From the cell containing the given text, extract its center point as [X, Y] coordinate. 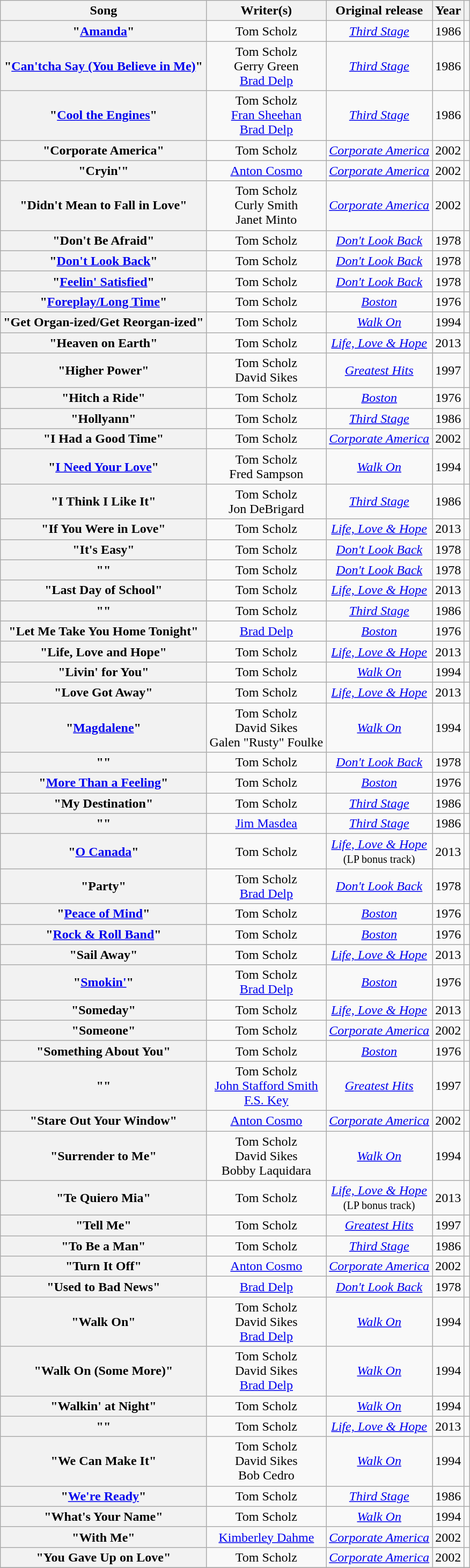
Tom ScholzGerry GreenBrad Delp [266, 66]
"Don't Look Back" [104, 261]
"I Think I Like It" [104, 501]
"Can'tcha Say (You Believe in Me)" [104, 66]
"Higher Power" [104, 370]
Jim Masdea [266, 824]
"Love Got Away" [104, 692]
"O Canada" [104, 851]
"Party" [104, 886]
"Te Quiero Mia" [104, 1198]
Tom ScholzDavid SikesBob Cedro [266, 1461]
Tom ScholzJohn Stafford SmithF.S. Key [266, 1086]
Tom ScholzFred Sampson [266, 467]
"Foreplay/Long Time" [104, 302]
"Feelin' Satisfied" [104, 281]
"Something About You" [104, 1051]
"I Need Your Love" [104, 467]
"You Gave Up on Love" [104, 1557]
"Cryin'" [104, 171]
Writer(s) [266, 11]
Tom ScholzFran SheehanBrad Delp [266, 115]
"Sail Away" [104, 955]
"Livin' for You" [104, 672]
"Turn It Off" [104, 1266]
"Cool the Engines" [104, 115]
"More Than a Feeling" [104, 783]
"Used to Bad News" [104, 1287]
Tom ScholzDavid Sikes [266, 370]
"Let Me Take You Home Tonight" [104, 631]
"Get Organ-ized/Get Reorgan-ized" [104, 322]
"Surrender to Me" [104, 1156]
"To Be a Man" [104, 1246]
"Magdalene" [104, 728]
"Someone" [104, 1030]
Song [104, 11]
"Walk On (Some More)" [104, 1371]
"With Me" [104, 1537]
Tom ScholzDavid SikesBobby Laquidara [266, 1156]
"Stare Out Your Window" [104, 1120]
"If You Were in Love" [104, 529]
Tom ScholzJon DeBrigard [266, 501]
"Corporate America" [104, 150]
"Walk On" [104, 1322]
"We Can Make It" [104, 1461]
"Didn't Mean to Fall in Love" [104, 206]
"It's Easy" [104, 549]
"We're Ready" [104, 1496]
"Someday" [104, 1010]
"I Had a Good Time" [104, 439]
"Rock & Roll Band" [104, 934]
Tom ScholzDavid SikesGalen "Rusty" Foulke [266, 728]
"Amanda" [104, 31]
"Heaven on Earth" [104, 343]
"Smokin'" [104, 982]
"Peace of Mind" [104, 914]
"Last Day of School" [104, 590]
Original release [379, 11]
"Hollyann" [104, 419]
"Don't Be Afraid" [104, 240]
"Life, Love and Hope" [104, 651]
Kimberley Dahme [266, 1537]
Tom ScholzCurly SmithJanet Minto [266, 206]
"Hitch a Ride" [104, 398]
"Walkin' at Night" [104, 1406]
Year [449, 11]
"My Destination" [104, 803]
"Tell Me" [104, 1226]
"What's Your Name" [104, 1516]
